Search for the cell housing the specified text and yield its [X, Y] center coordinate. 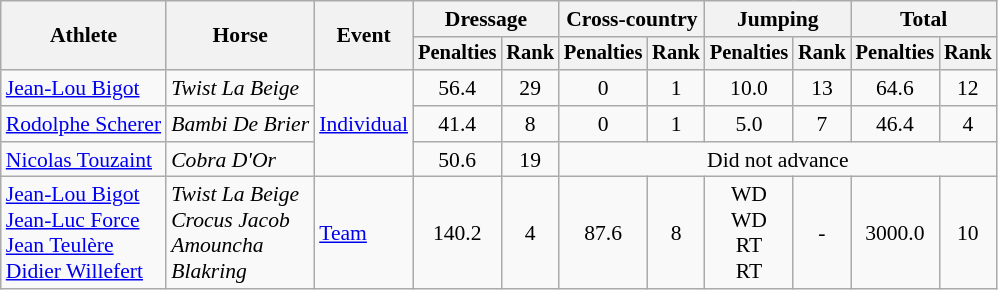
Dressage [486, 19]
12 [968, 88]
Event [364, 36]
- [822, 233]
WDWDRTRT [749, 233]
50.6 [457, 160]
13 [822, 88]
7 [822, 124]
Jean-Lou Bigot Jean-Luc Force Jean Teulère Didier Willefert [84, 233]
3000.0 [895, 233]
19 [530, 160]
Jumping [778, 19]
56.4 [457, 88]
Twist La Beige Crocus Jacob Amouncha Blakring [240, 233]
41.4 [457, 124]
Athlete [84, 36]
10 [968, 233]
Horse [240, 36]
64.6 [895, 88]
Cross-country [632, 19]
Twist La Beige [240, 88]
5.0 [749, 124]
10.0 [749, 88]
Did not advance [778, 160]
140.2 [457, 233]
Team [364, 233]
29 [530, 88]
Total [924, 19]
46.4 [895, 124]
Bambi De Brier [240, 124]
Jean-Lou Bigot [84, 88]
Individual [364, 124]
Rodolphe Scherer [84, 124]
Nicolas Touzaint [84, 160]
87.6 [603, 233]
Cobra D'Or [240, 160]
